For the text-containing cell, return its midpoint in (x, y) coordinate format. 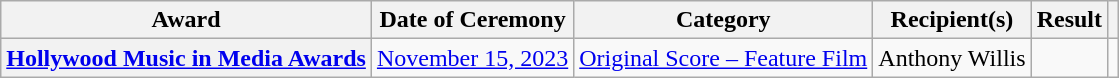
Original Score – Feature Film (724, 58)
November 15, 2023 (472, 58)
Result (1069, 20)
Anthony Willis (952, 58)
Date of Ceremony (472, 20)
Hollywood Music in Media Awards (186, 58)
Award (186, 20)
Category (724, 20)
Recipient(s) (952, 20)
